Capture the cell that displays the provided text and extract its (X, Y) central coordinate. 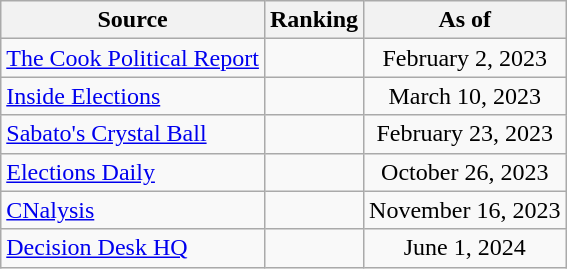
February 23, 2023 (465, 134)
Decision Desk HQ (133, 248)
Sabato's Crystal Ball (133, 134)
As of (465, 20)
The Cook Political Report (133, 58)
October 26, 2023 (465, 172)
June 1, 2024 (465, 248)
March 10, 2023 (465, 96)
CNalysis (133, 210)
Elections Daily (133, 172)
November 16, 2023 (465, 210)
February 2, 2023 (465, 58)
Ranking (314, 20)
Inside Elections (133, 96)
Source (133, 20)
